Locate the cell with the specified text and output its [x, y] center coordinate. 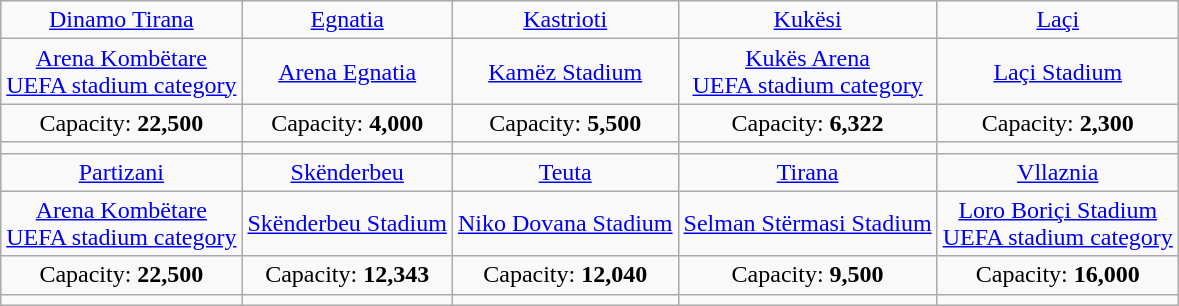
Arena Egnatia [347, 72]
Kastrioti [565, 20]
Capacity: 9,500 [808, 275]
Teuta [565, 172]
Kamëz Stadium [565, 72]
Laçi Stadium [1058, 72]
Kukësi [808, 20]
Loro Boriçi StadiumUEFA stadium category [1058, 224]
Capacity: 5,500 [565, 123]
Partizani [122, 172]
Selman Stërmasi Stadium [808, 224]
Capacity: 12,040 [565, 275]
Skënderbeu Stadium [347, 224]
Niko Dovana Stadium [565, 224]
Tirana [808, 172]
Laçi [1058, 20]
Vllaznia [1058, 172]
Kukës ArenaUEFA stadium category [808, 72]
Capacity: 16,000 [1058, 275]
Skënderbeu [347, 172]
Capacity: 4,000 [347, 123]
Capacity: 12,343 [347, 275]
Capacity: 2,300 [1058, 123]
Egnatia [347, 20]
Dinamo Tirana [122, 20]
Capacity: 6,322 [808, 123]
